Return the (X, Y) coordinate for the center point of the cell that contains the specified text.  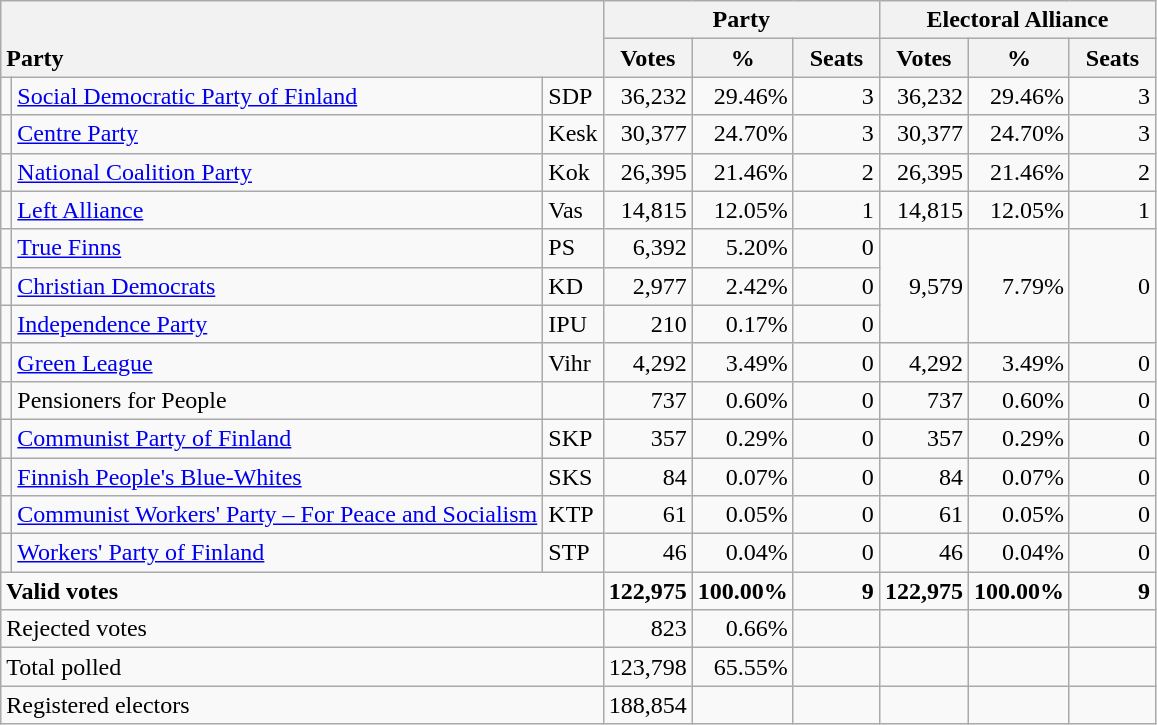
National Coalition Party (278, 172)
Vihr (573, 362)
KD (573, 286)
Rejected votes (302, 629)
Pensioners for People (278, 400)
SKS (573, 477)
Green League (278, 362)
Workers' Party of Finland (278, 553)
Left Alliance (278, 210)
123,798 (648, 667)
Valid votes (302, 591)
Electoral Alliance (1017, 20)
Finnish People's Blue-Whites (278, 477)
0.17% (742, 324)
2.42% (742, 286)
Communist Workers' Party – For Peace and Socialism (278, 515)
6,392 (648, 248)
823 (648, 629)
Kok (573, 172)
Registered electors (302, 705)
Kesk (573, 134)
0.66% (742, 629)
STP (573, 553)
True Finns (278, 248)
Christian Democrats (278, 286)
Total polled (302, 667)
7.79% (1018, 286)
Vas (573, 210)
210 (648, 324)
9,579 (924, 286)
188,854 (648, 705)
Social Democratic Party of Finland (278, 96)
Communist Party of Finland (278, 438)
65.55% (742, 667)
SDP (573, 96)
KTP (573, 515)
Centre Party (278, 134)
Independence Party (278, 324)
5.20% (742, 248)
2,977 (648, 286)
IPU (573, 324)
PS (573, 248)
SKP (573, 438)
